Locate the cell with the specified text and output its [x, y] center coordinate. 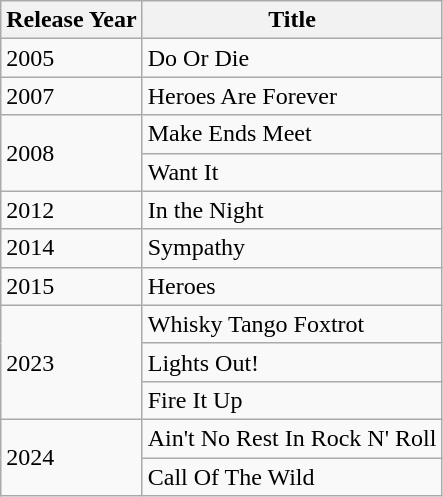
2007 [72, 96]
Fire It Up [292, 400]
In the Night [292, 210]
Title [292, 20]
Lights Out! [292, 362]
2024 [72, 457]
Do Or Die [292, 58]
2014 [72, 248]
2023 [72, 362]
2015 [72, 286]
Make Ends Meet [292, 134]
Want It [292, 172]
Ain't No Rest In Rock N' Roll [292, 438]
2005 [72, 58]
Release Year [72, 20]
Heroes Are Forever [292, 96]
Heroes [292, 286]
2012 [72, 210]
Call Of The Wild [292, 477]
2008 [72, 153]
Sympathy [292, 248]
Whisky Tango Foxtrot [292, 324]
